Pinpoint the cell where the given text exists, returning its [x, y] midpoint coordinate. 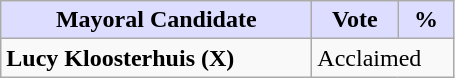
Lucy Kloosterhuis (X) [156, 58]
% [426, 20]
Mayoral Candidate [156, 20]
Acclaimed [383, 58]
Vote [355, 20]
